Output the [x, y] coordinate of the center of the cell containing the given text.  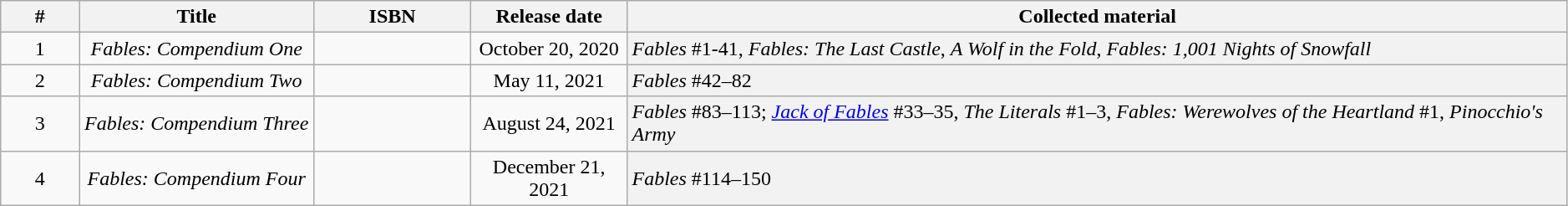
# [40, 17]
Release date [549, 17]
1 [40, 49]
May 11, 2021 [549, 80]
Fables #42–82 [1098, 80]
4 [40, 178]
2 [40, 80]
Fables #1-41, Fables: The Last Castle, A Wolf in the Fold, Fables: 1,001 Nights of Snowfall [1098, 49]
Collected material [1098, 17]
Fables: Compendium Four [197, 178]
October 20, 2020 [549, 49]
December 21, 2021 [549, 178]
ISBN [393, 17]
Title [197, 17]
3 [40, 124]
Fables #114–150 [1098, 178]
Fables: Compendium One [197, 49]
Fables #83–113; Jack of Fables #33–35, The Literals #1–3, Fables: Werewolves of the Heartland #1, Pinocchio's Army [1098, 124]
Fables: Compendium Two [197, 80]
August 24, 2021 [549, 124]
Fables: Compendium Three [197, 124]
